From the cell containing the given text, extract its center point as [X, Y] coordinate. 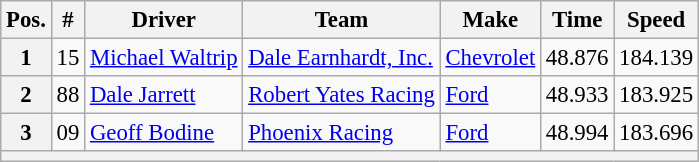
Pos. [26, 20]
3 [26, 133]
Dale Jarrett [164, 95]
1 [26, 58]
Dale Earnhardt, Inc. [342, 58]
Michael Waltrip [164, 58]
09 [68, 133]
Chevrolet [490, 58]
183.925 [656, 95]
48.876 [578, 58]
183.696 [656, 133]
Geoff Bodine [164, 133]
48.994 [578, 133]
Phoenix Racing [342, 133]
Robert Yates Racing [342, 95]
Make [490, 20]
184.139 [656, 58]
Driver [164, 20]
# [68, 20]
2 [26, 95]
Time [578, 20]
Speed [656, 20]
Team [342, 20]
48.933 [578, 95]
88 [68, 95]
15 [68, 58]
